From the cell containing the given text, extract its center point as [X, Y] coordinate. 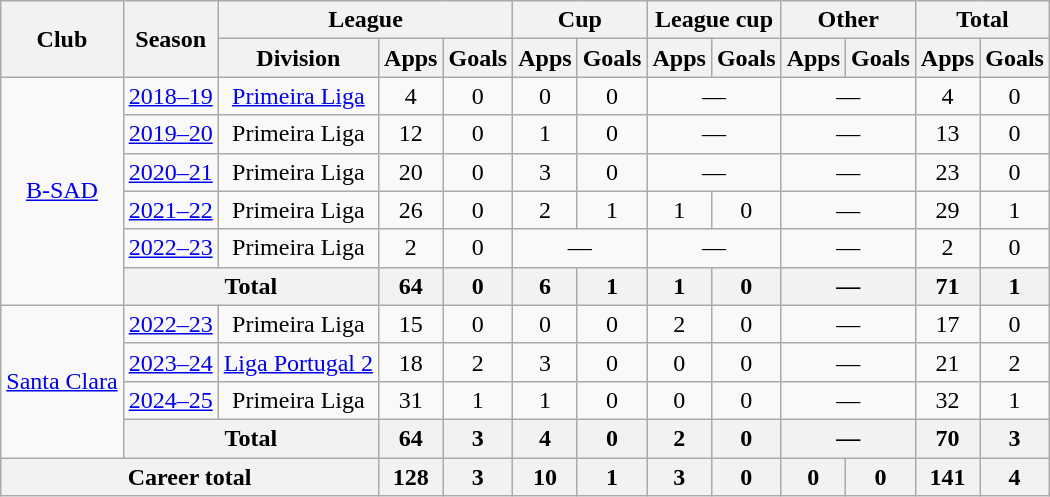
6 [545, 286]
71 [947, 286]
2023–24 [170, 362]
12 [411, 134]
Santa Clara [62, 381]
2024–25 [170, 400]
32 [947, 400]
League cup [714, 20]
League [366, 20]
Cup [580, 20]
10 [545, 477]
26 [411, 210]
128 [411, 477]
17 [947, 324]
2019–20 [170, 134]
21 [947, 362]
18 [411, 362]
70 [947, 438]
2018–19 [170, 96]
2020–21 [170, 172]
Liga Portugal 2 [298, 362]
2021–22 [170, 210]
31 [411, 400]
B-SAD [62, 191]
15 [411, 324]
29 [947, 210]
Division [298, 58]
Career total [190, 477]
20 [411, 172]
141 [947, 477]
13 [947, 134]
23 [947, 172]
Season [170, 39]
Club [62, 39]
Other [848, 20]
